Extract the (x, y) coordinate from the center of the cell holding the provided text.  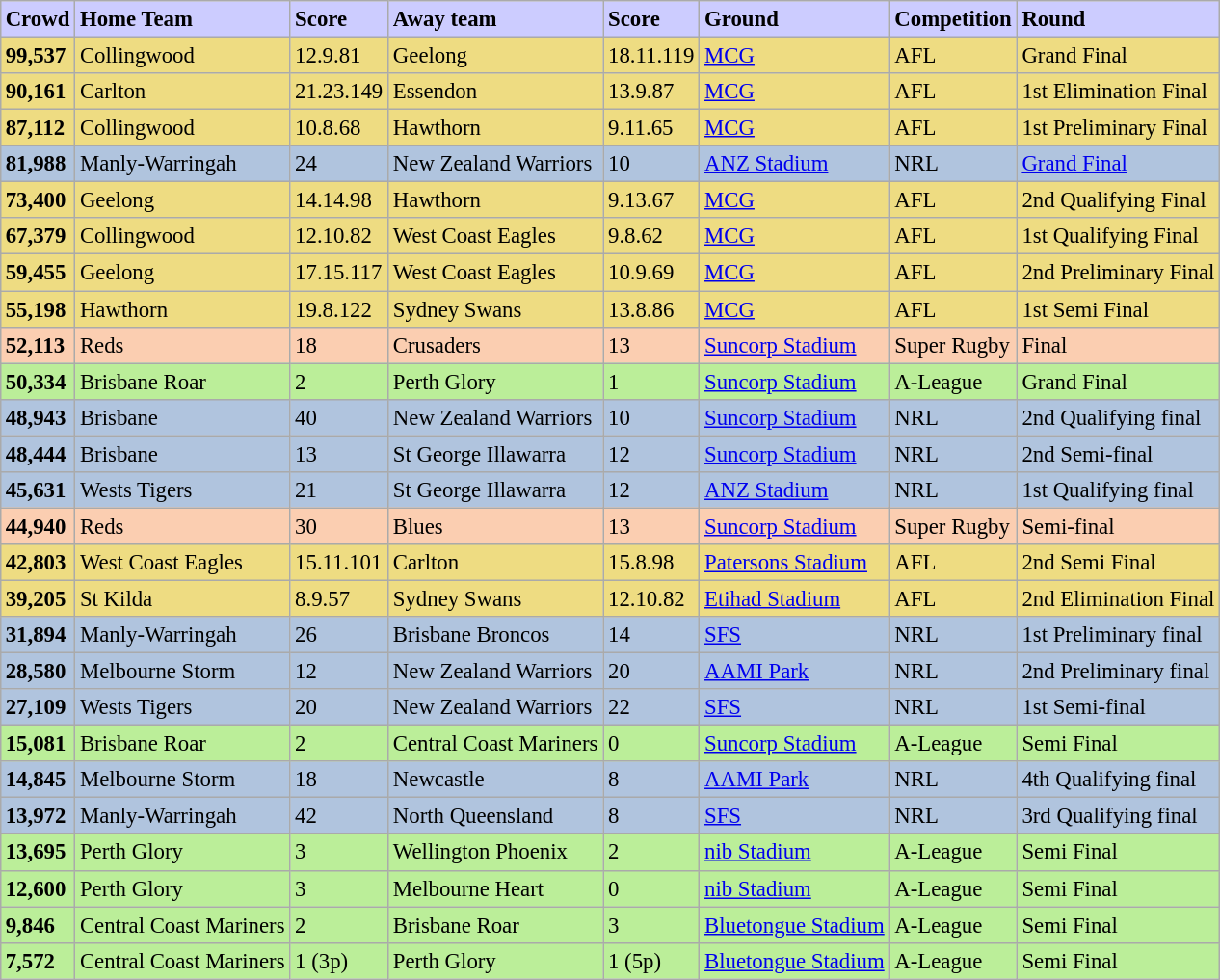
18.11.119 (651, 56)
22 (651, 707)
2nd Semi Final (1118, 563)
42,803 (37, 563)
12.9.81 (339, 56)
14,845 (37, 780)
9.13.67 (651, 200)
13.9.87 (651, 92)
1 (3p) (339, 961)
Etihad Stadium (794, 598)
2nd Elimination Final (1118, 598)
1st Preliminary final (1118, 635)
1 (5p) (651, 961)
2nd Qualifying final (1118, 417)
Ground (794, 19)
9.11.65 (651, 128)
87,112 (37, 128)
52,113 (37, 345)
Blues (495, 526)
27,109 (37, 707)
99,537 (37, 56)
13,695 (37, 853)
19.8.122 (339, 309)
28,580 (37, 672)
Wellington Phoenix (495, 853)
30 (339, 526)
1 (651, 382)
48,943 (37, 417)
55,198 (37, 309)
1st Qualifying final (1118, 490)
45,631 (37, 490)
12,600 (37, 888)
Semi-final (1118, 526)
17.15.117 (339, 273)
13.8.86 (651, 309)
42 (339, 816)
21.23.149 (339, 92)
39,205 (37, 598)
81,988 (37, 164)
8.9.57 (339, 598)
Melbourne Heart (495, 888)
26 (339, 635)
31,894 (37, 635)
1st Elimination Final (1118, 92)
1st Preliminary Final (1118, 128)
4th Qualifying final (1118, 780)
44,940 (37, 526)
24 (339, 164)
50,334 (37, 382)
Newcastle (495, 780)
Crusaders (495, 345)
15.8.98 (651, 563)
7,572 (37, 961)
Away team (495, 19)
Round (1118, 19)
73,400 (37, 200)
90,161 (37, 92)
9.8.62 (651, 236)
9,846 (37, 925)
14 (651, 635)
Home Team (183, 19)
14.14.98 (339, 200)
2nd Preliminary final (1118, 672)
3rd Qualifying final (1118, 816)
Competition (953, 19)
2nd Preliminary Final (1118, 273)
North Queensland (495, 816)
40 (339, 417)
Patersons Stadium (794, 563)
10.8.68 (339, 128)
Final (1118, 345)
67,379 (37, 236)
St Kilda (183, 598)
Brisbane Broncos (495, 635)
1st Semi-final (1118, 707)
15,081 (37, 744)
1st Qualifying Final (1118, 236)
Essendon (495, 92)
2nd Semi-final (1118, 454)
21 (339, 490)
2nd Qualifying Final (1118, 200)
15.11.101 (339, 563)
13,972 (37, 816)
59,455 (37, 273)
Crowd (37, 19)
10.9.69 (651, 273)
48,444 (37, 454)
1st Semi Final (1118, 309)
